Provide the (X, Y) coordinate of the cell's center where the given text is located.  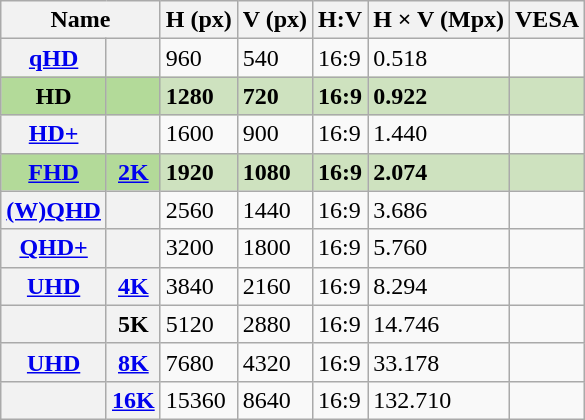
720 (274, 96)
H:V (340, 20)
5K (133, 324)
8K (133, 362)
(W)QHD (54, 210)
16K (133, 400)
33.178 (439, 362)
5.760 (439, 248)
7680 (198, 362)
1600 (198, 134)
3840 (198, 286)
3.686 (439, 210)
1280 (198, 96)
2.074 (439, 172)
qHD (54, 58)
540 (274, 58)
15360 (198, 400)
4320 (274, 362)
V (px) (274, 20)
H × V (Mpx) (439, 20)
H (px) (198, 20)
14.746 (439, 324)
3200 (198, 248)
1920 (198, 172)
2880 (274, 324)
960 (198, 58)
1.440 (439, 134)
QHD+ (54, 248)
2160 (274, 286)
2K (133, 172)
2560 (198, 210)
132.710 (439, 400)
FHD (54, 172)
VESA (548, 20)
0.922 (439, 96)
1440 (274, 210)
0.518 (439, 58)
HD (54, 96)
5120 (198, 324)
8640 (274, 400)
4K (133, 286)
1080 (274, 172)
8.294 (439, 286)
900 (274, 134)
Name (80, 20)
1800 (274, 248)
HD+ (54, 134)
